Extract the [x, y] coordinate from the center of the cell holding the provided text.  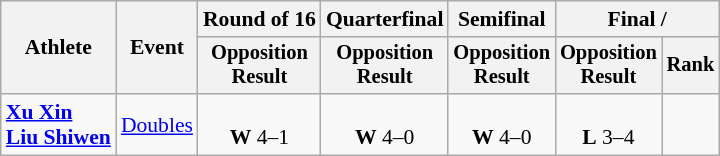
Xu XinLiu Shiwen [58, 124]
W 4–1 [260, 124]
Rank [691, 66]
Doubles [157, 124]
Event [157, 48]
Semifinal [502, 19]
Quarterfinal [385, 19]
Final / [637, 19]
Round of 16 [260, 19]
Athlete [58, 48]
L 3–4 [608, 124]
